Return (x, y) of the center of cell containing provided text 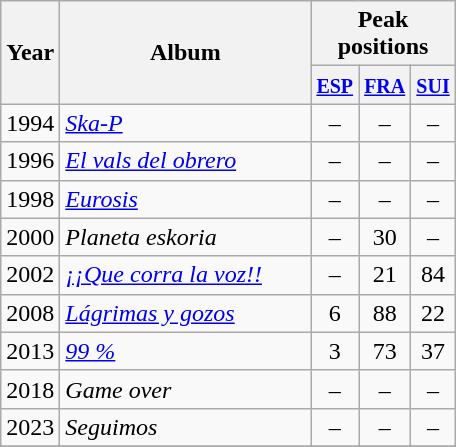
1998 (30, 199)
Game over (186, 389)
2013 (30, 351)
73 (385, 351)
ESP (335, 85)
88 (385, 313)
Peak positions (383, 34)
2008 (30, 313)
3 (335, 351)
El vals del obrero (186, 161)
Planeta eskoria (186, 237)
SUI (433, 85)
30 (385, 237)
2002 (30, 275)
21 (385, 275)
2023 (30, 427)
6 (335, 313)
Album (186, 52)
1996 (30, 161)
¡¡Que corra la voz!! (186, 275)
Seguimos (186, 427)
1994 (30, 123)
Ska-P (186, 123)
FRA (385, 85)
Lágrimas y gozos (186, 313)
2000 (30, 237)
Year (30, 52)
2018 (30, 389)
37 (433, 351)
84 (433, 275)
22 (433, 313)
Eurosis (186, 199)
99 % (186, 351)
